Locate the cell with the specified text and output its (x, y) center coordinate. 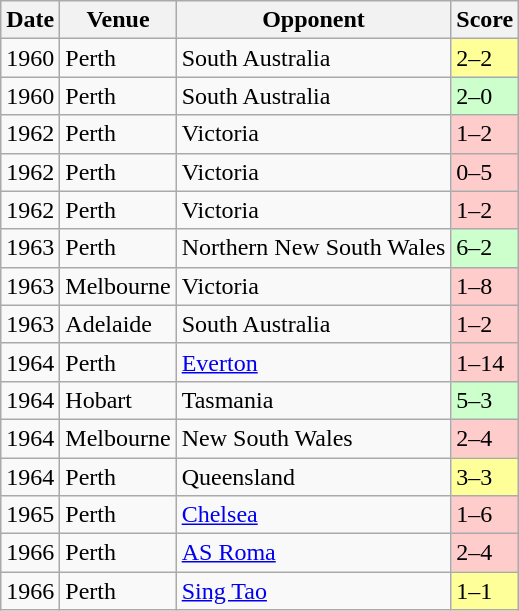
2–0 (485, 96)
1–14 (485, 362)
6–2 (485, 248)
Adelaide (118, 324)
3–3 (485, 477)
1965 (30, 515)
Sing Tao (314, 591)
5–3 (485, 400)
0–5 (485, 172)
Northern New South Wales (314, 248)
Hobart (118, 400)
Opponent (314, 20)
2–2 (485, 58)
Score (485, 20)
AS Roma (314, 553)
1–6 (485, 515)
Queensland (314, 477)
Venue (118, 20)
Date (30, 20)
1–1 (485, 591)
Chelsea (314, 515)
Everton (314, 362)
New South Wales (314, 438)
Tasmania (314, 400)
1–8 (485, 286)
